Capture the cell that displays the provided text and extract its (x, y) central coordinate. 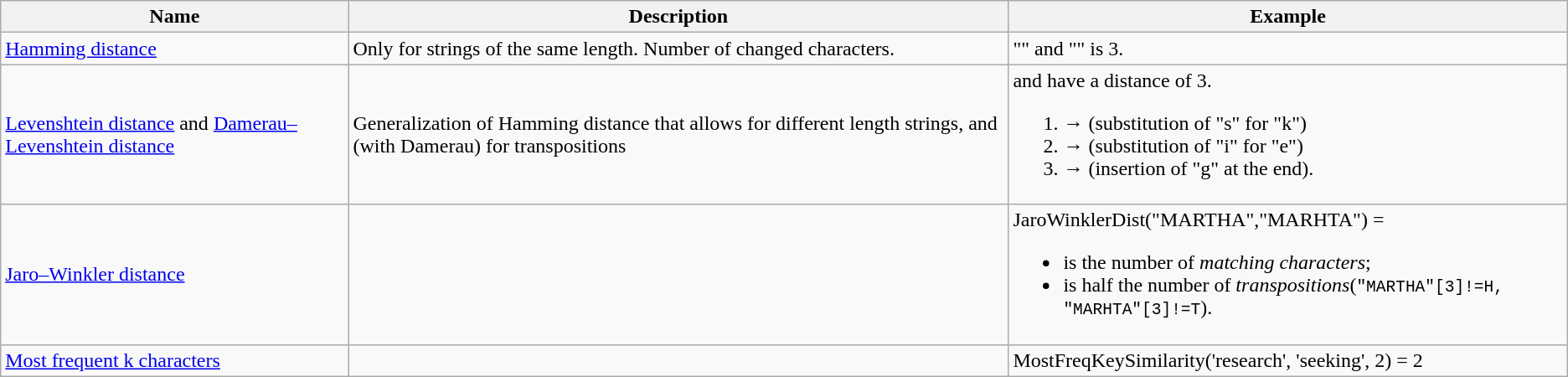
Name (174, 17)
and have a distance of 3. → (substitution of "s" for "k") → (substitution of "i" for "e") → (insertion of "g" at the end). (1288, 134)
Jaro–Winkler distance (174, 275)
JaroWinklerDist("MARTHA","MARHTA") = is the number of matching characters; is half the number of transpositions("MARTHA"[3]!=H, "MARHTA"[3]!=T). (1288, 275)
MostFreqKeySimilarity('research', 'seeking', 2) = 2 (1288, 360)
"" and "" is 3. (1288, 49)
Example (1288, 17)
Levenshtein distance and Damerau–Levenshtein distance (174, 134)
Only for strings of the same length. Number of changed characters. (678, 49)
Generalization of Hamming distance that allows for different length strings, and (with Damerau) for transpositions (678, 134)
Most frequent k characters (174, 360)
Hamming distance (174, 49)
Description (678, 17)
